For the text-containing cell, return its midpoint in [x, y] coordinate format. 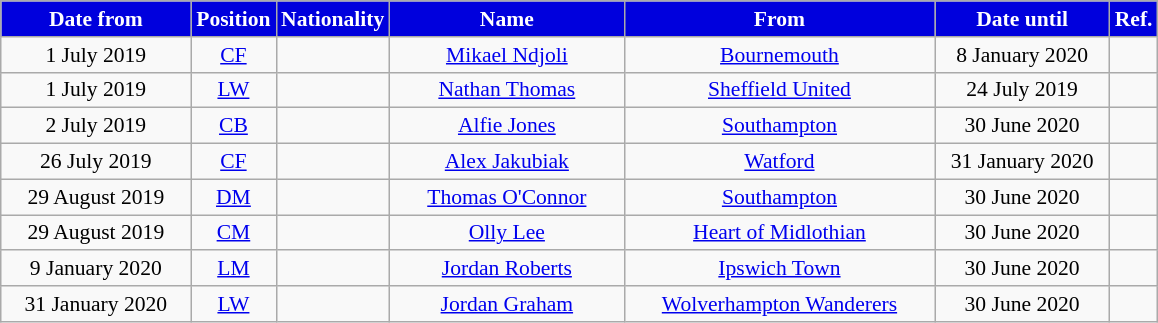
Heart of Midlothian [779, 233]
Date from [96, 19]
DM [234, 197]
Nationality [332, 19]
9 January 2020 [96, 269]
Thomas O'Connor [506, 197]
Ref. [1134, 19]
Jordan Roberts [506, 269]
Date until [1022, 19]
LM [234, 269]
26 July 2019 [96, 162]
Nathan Thomas [506, 90]
CM [234, 233]
Position [234, 19]
2 July 2019 [96, 126]
Sheffield United [779, 90]
24 July 2019 [1022, 90]
Bournemouth [779, 55]
Ipswich Town [779, 269]
Watford [779, 162]
CB [234, 126]
Mikael Ndjoli [506, 55]
Alfie Jones [506, 126]
Alex Jakubiak [506, 162]
Name [506, 19]
Jordan Graham [506, 304]
Wolverhampton Wanderers [779, 304]
From [779, 19]
8 January 2020 [1022, 55]
Olly Lee [506, 233]
